From the cell containing the given text, extract its center point as [X, Y] coordinate. 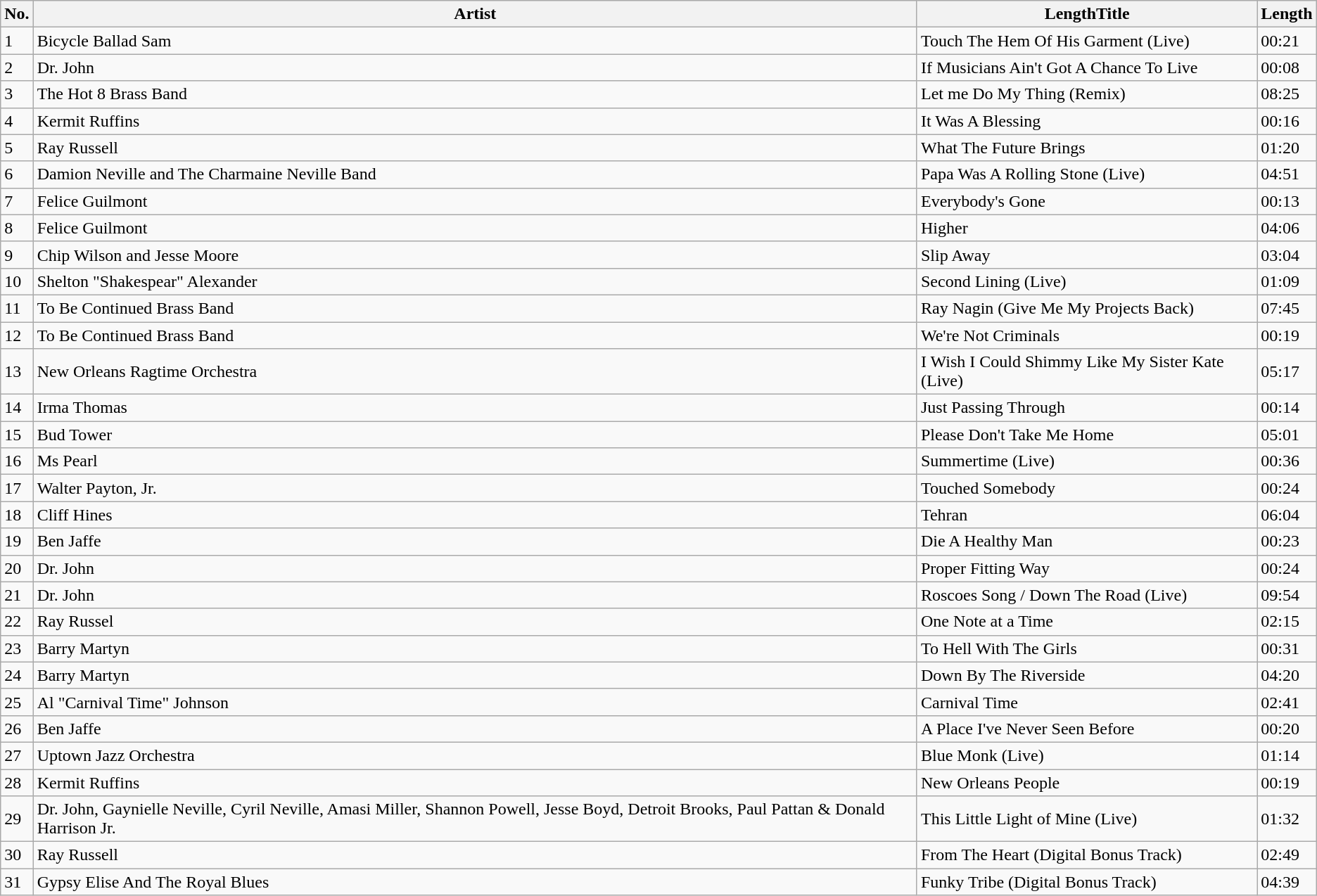
Uptown Jazz Orchestra [475, 755]
00:08 [1287, 68]
00:16 [1287, 121]
Higher [1086, 228]
18 [17, 515]
Bud Tower [475, 435]
Please Don't Take Me Home [1086, 435]
I Wish I Could Shimmy Like My Sister Kate (Live) [1086, 371]
Down By The Riverside [1086, 675]
00:13 [1287, 201]
Gypsy Elise And The Royal Blues [475, 882]
22 [17, 622]
01:20 [1287, 148]
Ms Pearl [475, 461]
07:45 [1287, 308]
25 [17, 702]
11 [17, 308]
01:14 [1287, 755]
23 [17, 648]
Second Lining (Live) [1086, 281]
02:15 [1287, 622]
29 [17, 819]
12 [17, 335]
1 [17, 41]
Artist [475, 14]
Slip Away [1086, 255]
20 [17, 568]
5 [17, 148]
Proper Fitting Way [1086, 568]
Tehran [1086, 515]
08:25 [1287, 94]
2 [17, 68]
04:20 [1287, 675]
Touched Somebody [1086, 488]
01:32 [1287, 819]
New Orleans Ragtime Orchestra [475, 371]
26 [17, 729]
14 [17, 408]
6 [17, 174]
05:17 [1287, 371]
Irma Thomas [475, 408]
24 [17, 675]
9 [17, 255]
Carnival Time [1086, 702]
03:04 [1287, 255]
04:06 [1287, 228]
27 [17, 755]
Cliff Hines [475, 515]
To Hell With The Girls [1086, 648]
No. [17, 14]
00:31 [1287, 648]
4 [17, 121]
19 [17, 542]
05:01 [1287, 435]
Ray Nagin (Give Me My Projects Back) [1086, 308]
Walter Payton, Jr. [475, 488]
Roscoes Song / Down The Road (Live) [1086, 595]
Summertime (Live) [1086, 461]
Al "Carnival Time" Johnson [475, 702]
Touch The Hem Of His Garment (Live) [1086, 41]
We're Not Criminals [1086, 335]
04:51 [1287, 174]
Everybody's Gone [1086, 201]
00:20 [1287, 729]
8 [17, 228]
Let me Do My Thing (Remix) [1086, 94]
00:36 [1287, 461]
Damion Neville and The Charmaine Neville Band [475, 174]
From The Heart (Digital Bonus Track) [1086, 855]
Papa Was A Rolling Stone (Live) [1086, 174]
15 [17, 435]
10 [17, 281]
This Little Light of Mine (Live) [1086, 819]
17 [17, 488]
If Musicians Ain't Got A Chance To Live [1086, 68]
Dr. John, Gaynielle Neville, Cyril Neville, Amasi Miller, Shannon Powell, Jesse Boyd, Detroit Brooks, Paul Pattan & Donald Harrison Jr. [475, 819]
04:39 [1287, 882]
Funky Tribe (Digital Bonus Track) [1086, 882]
16 [17, 461]
00:23 [1287, 542]
One Note at a Time [1086, 622]
The Hot 8 Brass Band [475, 94]
New Orleans People [1086, 783]
00:14 [1287, 408]
02:49 [1287, 855]
Chip Wilson and Jesse Moore [475, 255]
3 [17, 94]
LengthTitle [1086, 14]
Die A Healthy Man [1086, 542]
31 [17, 882]
Just Passing Through [1086, 408]
7 [17, 201]
21 [17, 595]
06:04 [1287, 515]
It Was A Blessing [1086, 121]
Bicycle Ballad Sam [475, 41]
13 [17, 371]
Length [1287, 14]
Shelton "Shakespear" Alexander [475, 281]
30 [17, 855]
28 [17, 783]
00:21 [1287, 41]
A Place I've Never Seen Before [1086, 729]
What The Future Brings [1086, 148]
Ray Russel [475, 622]
Blue Monk (Live) [1086, 755]
09:54 [1287, 595]
01:09 [1287, 281]
02:41 [1287, 702]
